Scan for the cell matching the given text and deliver its (x, y) coordinate at center. 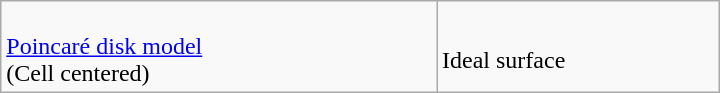
Ideal surface (578, 47)
Poincaré disk model(Cell centered) (219, 47)
